Identify which cell holds the provided text, then report its [x, y] central coordinate. 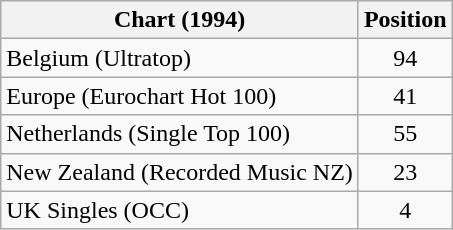
94 [405, 58]
Position [405, 20]
Europe (Eurochart Hot 100) [180, 96]
41 [405, 96]
Belgium (Ultratop) [180, 58]
4 [405, 210]
55 [405, 134]
New Zealand (Recorded Music NZ) [180, 172]
Netherlands (Single Top 100) [180, 134]
23 [405, 172]
UK Singles (OCC) [180, 210]
Chart (1994) [180, 20]
